Scan for the cell matching the given text and deliver its [x, y] coordinate at center. 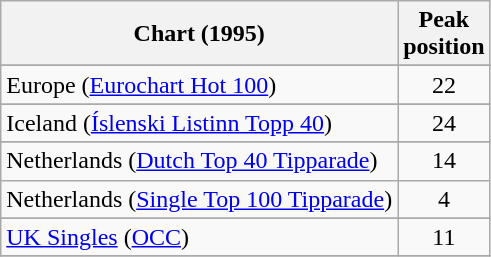
UK Singles (OCC) [200, 237]
4 [444, 199]
Netherlands (Single Top 100 Tipparade) [200, 199]
22 [444, 85]
Chart (1995) [200, 34]
11 [444, 237]
Netherlands (Dutch Top 40 Tipparade) [200, 161]
Iceland (Íslenski Listinn Topp 40) [200, 123]
Europe (Eurochart Hot 100) [200, 85]
Peakposition [444, 34]
24 [444, 123]
14 [444, 161]
